Find where the given text appears and provide that cell's center as [x, y] coordinate. 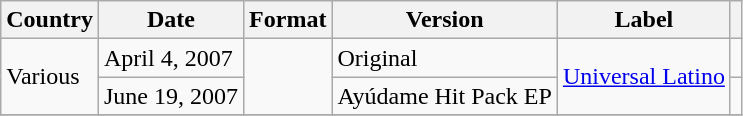
Label [644, 20]
April 4, 2007 [170, 58]
Date [170, 20]
June 19, 2007 [170, 96]
Ayúdame Hit Pack EP [444, 96]
Country [50, 20]
Version [444, 20]
Various [50, 77]
Universal Latino [644, 77]
Format [288, 20]
Original [444, 58]
